Detect which cell encompasses the target text, then output its (X, Y) center coordinate. 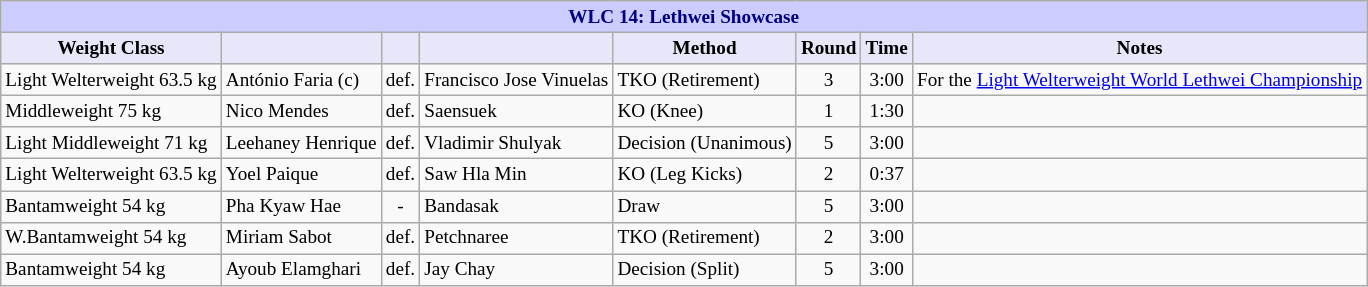
Yoel Paique (301, 175)
W.Bantamweight 54 kg (111, 238)
KO (Knee) (704, 111)
WLC 14: Lethwei Showcase (684, 17)
Light Middleweight 71 kg (111, 143)
KO (Leg Kicks) (704, 175)
Leehaney Henrique (301, 143)
Saw Hla Min (516, 175)
Bandasak (516, 206)
0:37 (886, 175)
- (400, 206)
For the Light Welterweight World Lethwei Championship (1139, 80)
Decision (Split) (704, 270)
Ayoub Elamghari (301, 270)
1:30 (886, 111)
Decision (Unanimous) (704, 143)
Middleweight 75 kg (111, 111)
Miriam Sabot (301, 238)
Nico Mendes (301, 111)
Weight Class (111, 48)
Jay Chay (516, 270)
Saensuek (516, 111)
3 (828, 80)
Notes (1139, 48)
Vladimir Shulyak (516, 143)
António Faria (c) (301, 80)
Draw (704, 206)
Pha Kyaw Hae (301, 206)
Francisco Jose Vinuelas (516, 80)
Time (886, 48)
1 (828, 111)
Round (828, 48)
Method (704, 48)
Petchnaree (516, 238)
